For the text-containing cell, return its midpoint in (X, Y) coordinate format. 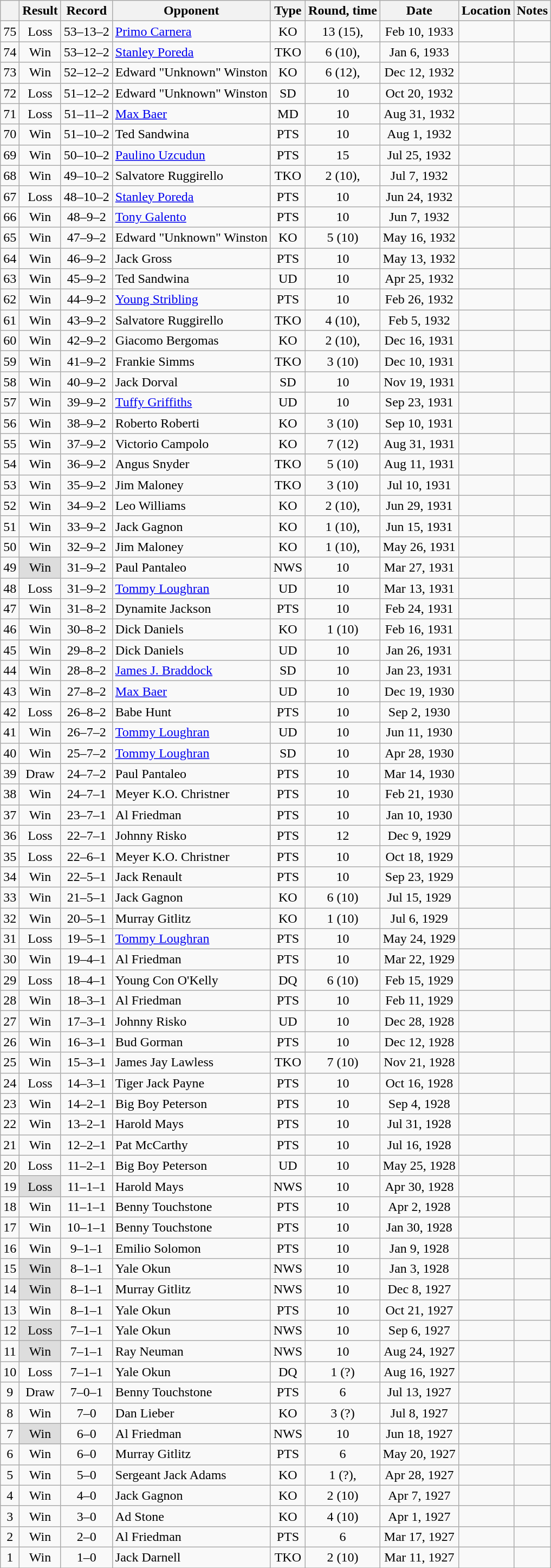
Sep 10, 1931 (419, 423)
Ad Stone (191, 1516)
Jul 16, 1928 (419, 1145)
14–3–1 (87, 1083)
Angus Snyder (191, 464)
41–9–2 (87, 361)
50 (10, 547)
53–12–2 (87, 52)
Sep 23, 1929 (419, 877)
64 (10, 258)
Jan 26, 1931 (419, 650)
49 (10, 567)
Jan 3, 1928 (419, 1269)
Jul 6, 1929 (419, 918)
Apr 2, 1928 (419, 1207)
Bud Gorman (191, 1042)
Aug 31, 1931 (419, 444)
73 (10, 73)
7 (10, 1434)
Frankie Simms (191, 361)
17–3–1 (87, 1021)
Aug 31, 1932 (419, 114)
13 (15), (343, 31)
52 (10, 506)
8 (10, 1413)
22 (10, 1124)
4 (10, 1495)
Sergeant Jack Adams (191, 1475)
45 (10, 650)
Jan 6, 1933 (419, 52)
Jun 24, 1932 (419, 196)
Round, time (343, 11)
Opponent (191, 11)
13 (10, 1310)
72 (10, 93)
63 (10, 279)
22–5–1 (87, 877)
62 (10, 300)
Dec 9, 1929 (419, 835)
16 (10, 1248)
Oct 21, 1927 (419, 1310)
38–9–2 (87, 423)
3 (?) (343, 1413)
Primo Carnera (191, 31)
Jan 10, 1930 (419, 815)
Aug 11, 1931 (419, 464)
18–4–1 (87, 980)
7 (10) (343, 1062)
9–1–1 (87, 1248)
MD (288, 114)
68 (10, 176)
Jan 30, 1928 (419, 1227)
41 (10, 733)
18 (10, 1207)
Jun 11, 1930 (419, 733)
1 (?) (343, 1372)
Paulino Uzcudun (191, 155)
12–2–1 (87, 1145)
3–0 (87, 1516)
5 (10, 1475)
55 (10, 444)
23 (10, 1104)
Aug 24, 1927 (419, 1351)
17 (10, 1227)
35 (10, 856)
James J. Braddock (191, 671)
13–2–1 (87, 1124)
Dec 12, 1932 (419, 73)
Emilio Solomon (191, 1248)
Sep 2, 1930 (419, 712)
33–9–2 (87, 526)
May 20, 1927 (419, 1454)
2 (10, 1537)
69 (10, 155)
May 16, 1932 (419, 237)
2–0 (87, 1537)
56 (10, 423)
40–9–2 (87, 382)
Date (419, 11)
Tiger Jack Payne (191, 1083)
7–0 (87, 1413)
Mar 17, 1927 (419, 1537)
Dec 8, 1927 (419, 1290)
16–3–1 (87, 1042)
Dec 19, 1930 (419, 691)
37 (10, 815)
50–10–2 (87, 155)
31 (10, 939)
26–7–2 (87, 733)
21 (10, 1145)
Apr 25, 1932 (419, 279)
Feb 16, 1931 (419, 630)
May 26, 1931 (419, 547)
27–8–2 (87, 691)
14–2–1 (87, 1104)
Jul 10, 1931 (419, 485)
Sep 23, 1931 (419, 403)
26 (10, 1042)
25–7–2 (87, 753)
Feb 24, 1931 (419, 609)
Victorio Campolo (191, 444)
75 (10, 31)
10–1–1 (87, 1227)
4 (10), (343, 320)
Feb 26, 1932 (419, 300)
7–0–1 (87, 1392)
Young Stribling (191, 300)
37–9–2 (87, 444)
Feb 10, 1933 (419, 31)
22–7–1 (87, 835)
Mar 11, 1927 (419, 1557)
May 25, 1928 (419, 1165)
Feb 11, 1929 (419, 1001)
Nov 21, 1928 (419, 1062)
51–12–2 (87, 93)
22–6–1 (87, 856)
48 (10, 588)
54 (10, 464)
70 (10, 134)
20 (10, 1165)
Type (288, 11)
67 (10, 196)
Dan Lieber (191, 1413)
Apr 7, 1927 (419, 1495)
30 (10, 960)
42–9–2 (87, 341)
Mar 14, 1930 (419, 774)
29 (10, 980)
45–9–2 (87, 279)
24–7–2 (87, 774)
33 (10, 897)
19–5–1 (87, 939)
Record (87, 11)
51–11–2 (87, 114)
Tony Galento (191, 217)
Location (486, 11)
24 (10, 1083)
46–9–2 (87, 258)
28–8–2 (87, 671)
36–9–2 (87, 464)
Jul 15, 1929 (419, 897)
18–3–1 (87, 1001)
7 (12) (343, 444)
20–5–1 (87, 918)
Babe Hunt (191, 712)
19–4–1 (87, 960)
60 (10, 341)
1–0 (87, 1557)
Result (40, 11)
Jun 7, 1932 (419, 217)
61 (10, 320)
Dec 16, 1931 (419, 341)
48–9–2 (87, 217)
38 (10, 794)
47–9–2 (87, 237)
Apr 28, 1930 (419, 753)
Jun 18, 1927 (419, 1434)
66 (10, 217)
39–9–2 (87, 403)
32 (10, 918)
Jan 23, 1931 (419, 671)
Ray Neuman (191, 1351)
24–7–1 (87, 794)
Jul 25, 1932 (419, 155)
Oct 16, 1928 (419, 1083)
43–9–2 (87, 320)
Jack Renault (191, 877)
1 (?), (343, 1475)
27 (10, 1021)
46 (10, 630)
32–9–2 (87, 547)
Dynamite Jackson (191, 609)
44–9–2 (87, 300)
14 (10, 1290)
Jun 29, 1931 (419, 506)
May 13, 1932 (419, 258)
25 (10, 1062)
Giacomo Bergomas (191, 341)
Pat McCarthy (191, 1145)
15–3–1 (87, 1062)
Jul 31, 1928 (419, 1124)
Leo Williams (191, 506)
Mar 22, 1929 (419, 960)
Jul 7, 1932 (419, 176)
Oct 18, 1929 (419, 856)
48–10–2 (87, 196)
49–10–2 (87, 176)
Mar 13, 1931 (419, 588)
44 (10, 671)
Aug 16, 1927 (419, 1372)
47 (10, 609)
Nov 19, 1931 (419, 382)
Dec 10, 1931 (419, 361)
43 (10, 691)
Jan 9, 1928 (419, 1248)
Sep 4, 1928 (419, 1104)
Roberto Roberti (191, 423)
1 (10, 1557)
Mar 27, 1931 (419, 567)
65 (10, 237)
58 (10, 382)
42 (10, 712)
Jack Dorval (191, 382)
6 (10), (343, 52)
Feb 21, 1930 (419, 794)
Apr 30, 1928 (419, 1186)
Feb 15, 1929 (419, 980)
Feb 5, 1932 (419, 320)
Young Con O'Kelly (191, 980)
5–0 (87, 1475)
May 24, 1929 (419, 939)
53–13–2 (87, 31)
31–8–2 (87, 609)
9 (10, 1392)
11–2–1 (87, 1165)
28 (10, 1001)
Apr 1, 1927 (419, 1516)
4–0 (87, 1495)
39 (10, 774)
53 (10, 485)
James Jay Lawless (191, 1062)
Jack Darnell (191, 1557)
71 (10, 114)
23–7–1 (87, 815)
3 (10, 1516)
57 (10, 403)
29–8–2 (87, 650)
Dec 28, 1928 (419, 1021)
35–9–2 (87, 485)
4 (10) (343, 1516)
Aug 1, 1932 (419, 134)
Apr 28, 1927 (419, 1475)
Jun 15, 1931 (419, 526)
Dec 12, 1928 (419, 1042)
Jul 13, 1927 (419, 1392)
Sep 6, 1927 (419, 1331)
Tuffy Griffiths (191, 403)
74 (10, 52)
34–9–2 (87, 506)
Jack Gross (191, 258)
19 (10, 1186)
40 (10, 753)
11 (10, 1351)
Notes (532, 11)
59 (10, 361)
51 (10, 526)
51–10–2 (87, 134)
34 (10, 877)
26–8–2 (87, 712)
21–5–1 (87, 897)
6 (12), (343, 73)
36 (10, 835)
Oct 20, 1932 (419, 93)
30–8–2 (87, 630)
Jul 8, 1927 (419, 1413)
52–12–2 (87, 73)
